Locate the cell with the specified text and output its [x, y] center coordinate. 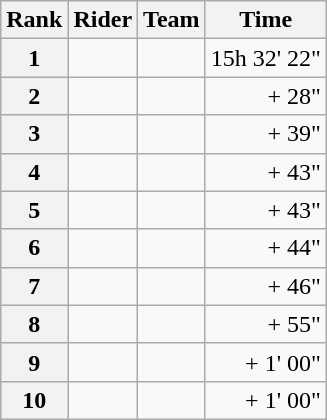
2 [34, 96]
+ 28" [266, 96]
6 [34, 248]
Time [266, 20]
4 [34, 172]
+ 39" [266, 134]
5 [34, 210]
+ 46" [266, 286]
8 [34, 324]
15h 32' 22" [266, 58]
+ 44" [266, 248]
1 [34, 58]
10 [34, 400]
Rank [34, 20]
3 [34, 134]
+ 55" [266, 324]
Team [172, 20]
7 [34, 286]
9 [34, 362]
Rider [103, 20]
